Determine the [x, y] coordinate at the center of the cell enclosing the given text.  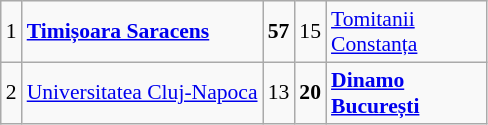
Dinamo București [406, 92]
1 [12, 32]
57 [279, 32]
15 [310, 32]
Timișoara Saracens [142, 32]
Universitatea Cluj-Napoca [142, 92]
20 [310, 92]
Tomitanii Constanța [406, 32]
2 [12, 92]
13 [279, 92]
